Extract the (x, y) coordinate from the center of the cell holding the provided text.  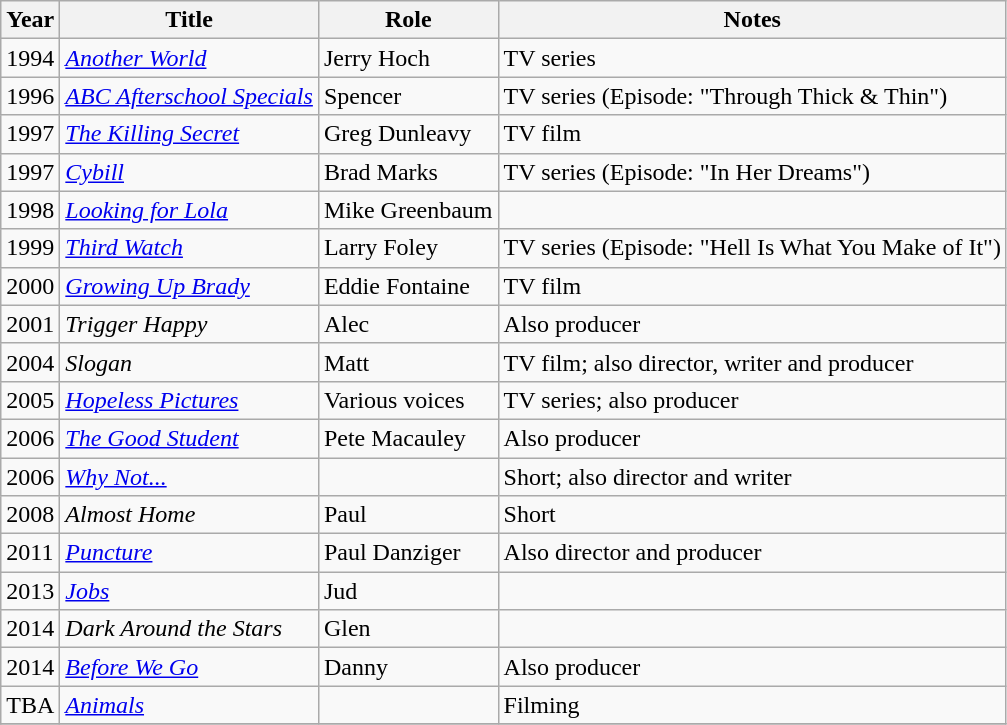
Short; also director and writer (752, 477)
Growing Up Brady (190, 286)
Another World (190, 58)
Various voices (408, 400)
Notes (752, 20)
Trigger Happy (190, 324)
1999 (30, 248)
1998 (30, 210)
Larry Foley (408, 248)
Matt (408, 362)
Third Watch (190, 248)
2008 (30, 515)
Spencer (408, 96)
TV series (Episode: "Through Thick & Thin") (752, 96)
TV film; also director, writer and producer (752, 362)
TV series; also producer (752, 400)
TV series (Episode: "Hell Is What You Make of It") (752, 248)
Dark Around the Stars (190, 629)
Glen (408, 629)
1994 (30, 58)
1996 (30, 96)
ABC Afterschool Specials (190, 96)
Before We Go (190, 667)
2013 (30, 591)
Role (408, 20)
Alec (408, 324)
Short (752, 515)
Almost Home (190, 515)
Greg Dunleavy (408, 134)
TV series (752, 58)
TBA (30, 705)
Jerry Hoch (408, 58)
Puncture (190, 553)
Also director and producer (752, 553)
Danny (408, 667)
2005 (30, 400)
Animals (190, 705)
Jobs (190, 591)
Cybill (190, 172)
Jud (408, 591)
Looking for Lola (190, 210)
Eddie Fontaine (408, 286)
Slogan (190, 362)
TV series (Episode: "In Her Dreams") (752, 172)
Paul (408, 515)
Pete Macauley (408, 438)
Year (30, 20)
Paul Danziger (408, 553)
The Good Student (190, 438)
Hopeless Pictures (190, 400)
The Killing Secret (190, 134)
Why Not... (190, 477)
Brad Marks (408, 172)
Filming (752, 705)
Mike Greenbaum (408, 210)
2001 (30, 324)
2004 (30, 362)
Title (190, 20)
2000 (30, 286)
2011 (30, 553)
